Extract the [x, y] coordinate from the center of the cell holding the provided text.  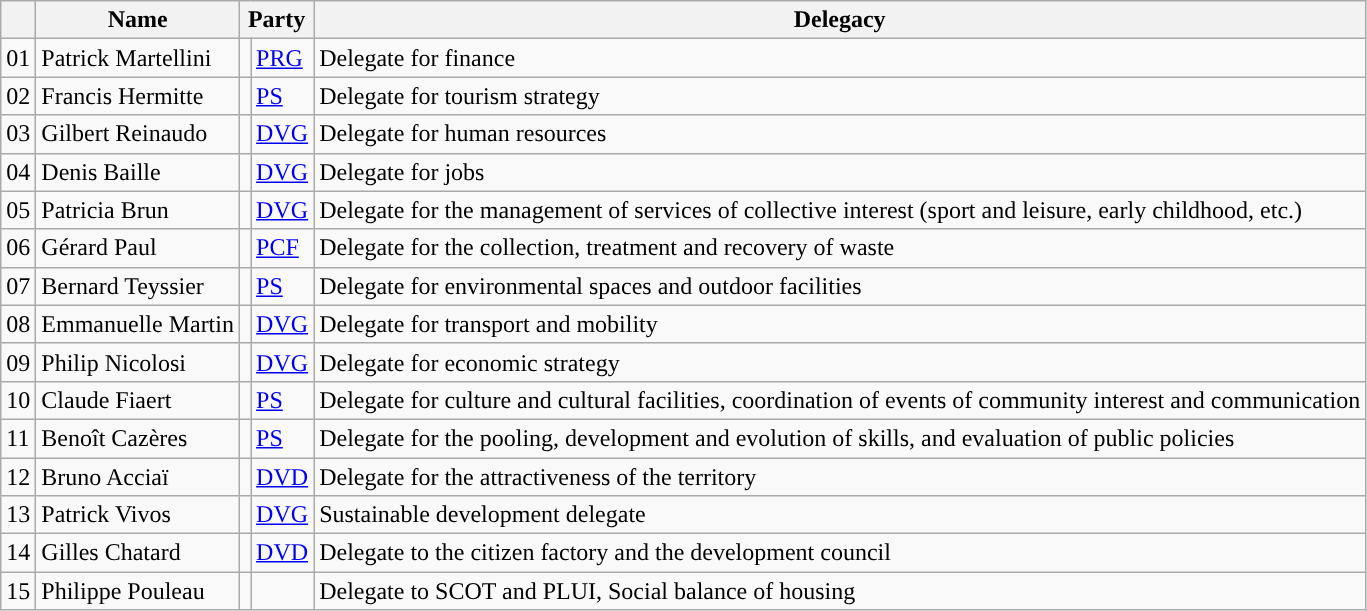
04 [18, 172]
Delegate to the citizen factory and the development council [840, 553]
Name [138, 20]
Delegate for environmental spaces and outdoor facilities [840, 286]
Delegate for the pooling, development and evolution of skills, and evaluation of public policies [840, 438]
06 [18, 248]
PRG [282, 58]
Gilbert Reinaudo [138, 134]
08 [18, 324]
Delegate for transport and mobility [840, 324]
15 [18, 591]
Delegate for the collection, treatment and recovery of waste [840, 248]
03 [18, 134]
Bruno Acciaï [138, 477]
Delegate for culture and cultural facilities, coordination of events of community interest and communication [840, 400]
Delegate for human resources [840, 134]
Delegate for the management of services of collective interest (sport and leisure, early childhood, etc.) [840, 210]
Denis Baille [138, 172]
13 [18, 515]
14 [18, 553]
Philip Nicolosi [138, 362]
Philippe Pouleau [138, 591]
Sustainable development delegate [840, 515]
Patrick Vivos [138, 515]
Emmanuelle Martin [138, 324]
Delegacy [840, 20]
Bernard Teyssier [138, 286]
Benoît Cazères [138, 438]
Delegate for finance [840, 58]
PCF [282, 248]
11 [18, 438]
Delegate for economic strategy [840, 362]
Gérard Paul [138, 248]
09 [18, 362]
Delegate for jobs [840, 172]
Patrick Martellini [138, 58]
Delegate for tourism strategy [840, 96]
Gilles Chatard [138, 553]
01 [18, 58]
10 [18, 400]
02 [18, 96]
Francis Hermitte [138, 96]
Delegate for the attractiveness of the territory [840, 477]
Claude Fiaert [138, 400]
05 [18, 210]
12 [18, 477]
Delegate to SCOT and PLUI, Social balance of housing [840, 591]
Party [276, 20]
07 [18, 286]
Patricia Brun [138, 210]
